Identify which cell holds the provided text, then report its [X, Y] central coordinate. 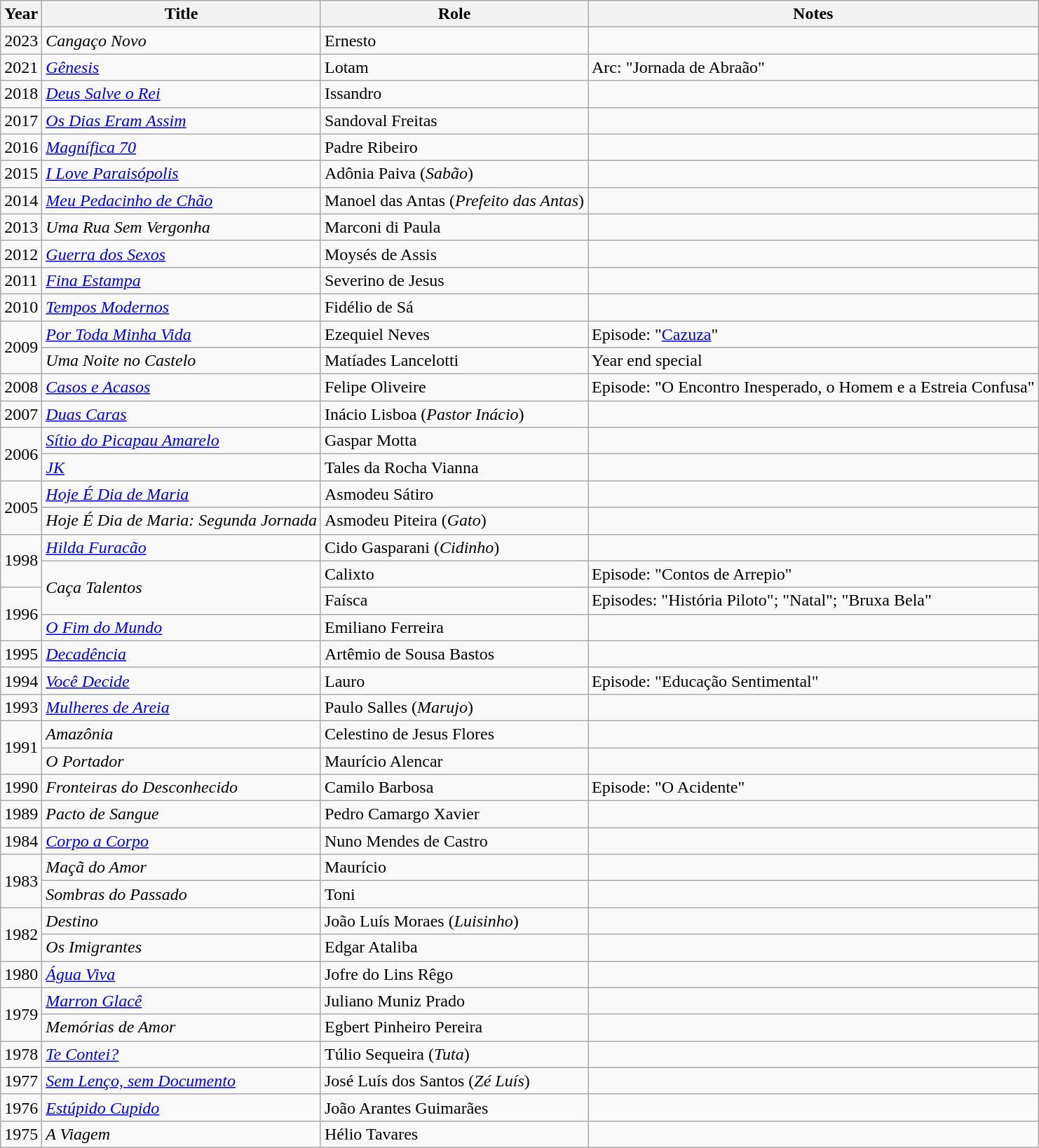
Issandro [454, 94]
Caça Talentos [182, 587]
Casos e Acasos [182, 388]
I Love Paraisópolis [182, 174]
2013 [21, 227]
Ernesto [454, 41]
Year end special [813, 361]
1991 [21, 747]
Memórias de Amor [182, 1027]
Inácio Lisboa (Pastor Inácio) [454, 414]
1996 [21, 614]
2007 [21, 414]
Túlio Sequeira (Tuta) [454, 1054]
Os Imigrantes [182, 948]
2016 [21, 147]
Por Toda Minha Vida [182, 334]
Episode: "Educação Sentimental" [813, 681]
2015 [21, 174]
Decadência [182, 654]
Os Dias Eram Assim [182, 121]
Sandoval Freitas [454, 121]
2009 [21, 348]
Edgar Ataliba [454, 948]
Fronteiras do Desconhecido [182, 788]
2021 [21, 67]
1983 [21, 881]
2005 [21, 507]
2018 [21, 94]
Fidélio de Sá [454, 307]
Tempos Modernos [182, 307]
Notes [813, 14]
Duas Caras [182, 414]
Egbert Pinheiro Pereira [454, 1027]
Camilo Barbosa [454, 788]
Ezequiel Neves [454, 334]
Estúpido Cupido [182, 1107]
Tales da Rocha Vianna [454, 467]
Adônia Paiva (Sabão) [454, 174]
Pacto de Sangue [182, 814]
1984 [21, 841]
Cangaço Novo [182, 41]
Faísca [454, 601]
Uma Noite no Castelo [182, 361]
Padre Ribeiro [454, 147]
1993 [21, 707]
2010 [21, 307]
1980 [21, 974]
Guerra dos Sexos [182, 254]
Gênesis [182, 67]
Matíades Lancelotti [454, 361]
1990 [21, 788]
Asmodeu Piteira (Gato) [454, 521]
2017 [21, 121]
1975 [21, 1134]
Sombras do Passado [182, 894]
Celestino de Jesus Flores [454, 734]
2023 [21, 41]
JK [182, 467]
Artêmio de Sousa Bastos [454, 654]
Hoje É Dia de Maria [182, 494]
Title [182, 14]
Cido Gasparani (Cidinho) [454, 547]
Lauro [454, 681]
1998 [21, 561]
Maurício [454, 868]
Manoel das Antas (Prefeito das Antas) [454, 200]
José Luís dos Santos (Zé Luís) [454, 1081]
Jofre do Lins Rêgo [454, 974]
Toni [454, 894]
1989 [21, 814]
Moysés de Assis [454, 254]
2012 [21, 254]
O Fim do Mundo [182, 627]
Meu Pedacinho de Chão [182, 200]
Calixto [454, 574]
Maçã do Amor [182, 868]
1978 [21, 1054]
Emiliano Ferreira [454, 627]
Episodes: "História Piloto"; "Natal"; "Bruxa Bela" [813, 601]
2008 [21, 388]
1994 [21, 681]
Episode: "O Acidente" [813, 788]
Te Contei? [182, 1054]
Role [454, 14]
Episode: "Cazuza" [813, 334]
João Luís Moraes (Luisinho) [454, 921]
1976 [21, 1107]
1977 [21, 1081]
João Arantes Guimarães [454, 1107]
1979 [21, 1014]
Marron Glacê [182, 1001]
1982 [21, 934]
Arc: "Jornada de Abraão" [813, 67]
2011 [21, 280]
Marconi di Paula [454, 227]
Hoje É Dia de Maria: Segunda Jornada [182, 521]
Uma Rua Sem Vergonha [182, 227]
O Portador [182, 760]
Asmodeu Sátiro [454, 494]
Destino [182, 921]
Hilda Furacão [182, 547]
Year [21, 14]
Corpo a Corpo [182, 841]
Amazônia [182, 734]
Juliano Muniz Prado [454, 1001]
2006 [21, 454]
Fina Estampa [182, 280]
Lotam [454, 67]
Você Decide [182, 681]
A Viagem [182, 1134]
Gaspar Motta [454, 441]
Deus Salve o Rei [182, 94]
Maurício Alencar [454, 760]
Pedro Camargo Xavier [454, 814]
Felipe Oliveire [454, 388]
Severino de Jesus [454, 280]
1995 [21, 654]
Hélio Tavares [454, 1134]
Sítio do Picapau Amarelo [182, 441]
Água Viva [182, 974]
Paulo Salles (Marujo) [454, 707]
Episode: "O Encontro Inesperado, o Homem e a Estreia Confusa" [813, 388]
Nuno Mendes de Castro [454, 841]
Magnífica 70 [182, 147]
Mulheres de Areia [182, 707]
Sem Lenço, sem Documento [182, 1081]
2014 [21, 200]
Episode: "Contos de Arrepio" [813, 574]
